Pinpoint the cell where the given text exists, returning its (x, y) midpoint coordinate. 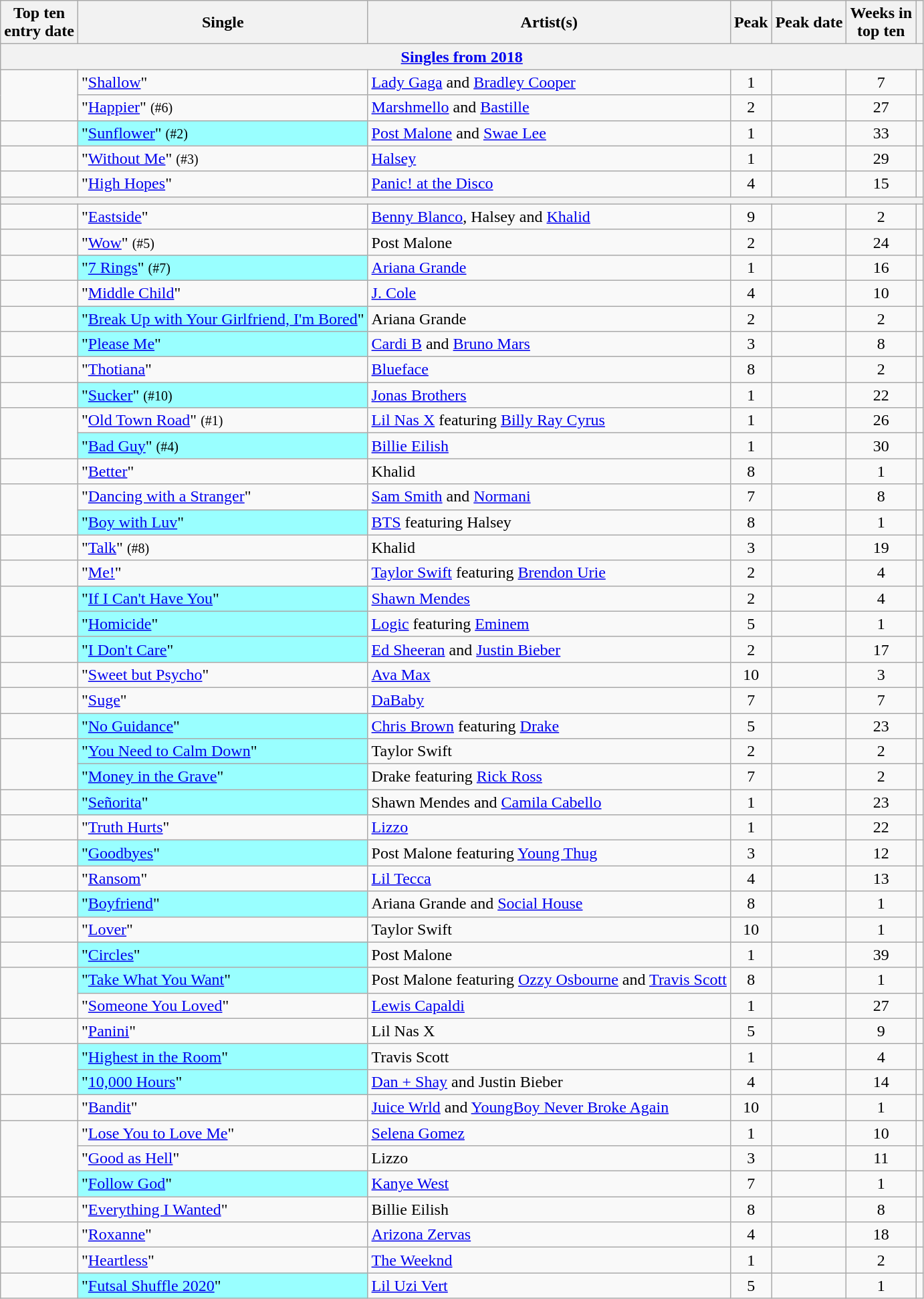
Halsey (549, 158)
The Weeknd (549, 1260)
"I Don't Care" (223, 649)
30 (881, 446)
26 (881, 421)
"High Hopes" (223, 184)
"Money in the Grave" (223, 777)
"Without Me" (#3) (223, 158)
DaBaby (549, 700)
Lil Nas X (549, 1031)
Post Malone featuring Young Thug (549, 853)
Dan + Shay and Justin Bieber (549, 1082)
39 (881, 955)
"7 Rings" (#7) (223, 267)
J. Cole (549, 293)
"Everything I Wanted" (223, 1209)
Shawn Mendes (549, 598)
Post Malone and Swae Lee (549, 133)
"Good as Hell" (223, 1159)
"Suge" (223, 700)
Lewis Capaldi (549, 1006)
Shawn Mendes and Camila Cabello (549, 802)
Artist(s) (549, 23)
"Old Town Road" (#1) (223, 421)
15 (881, 184)
"Someone You Loved" (223, 1006)
"Ransom" (223, 878)
Top tenentry date (39, 23)
"Heartless" (223, 1260)
17 (881, 649)
"Señorita" (223, 802)
"Boyfriend" (223, 904)
Sam Smith and Normani (549, 497)
Selena Gomez (549, 1133)
"No Guidance" (223, 725)
Lil Nas X featuring Billy Ray Cyrus (549, 421)
"Truth Hurts" (223, 828)
"Boy with Luv" (223, 522)
Chris Brown featuring Drake (549, 725)
"Please Me" (223, 344)
Ava Max (549, 675)
"Me!" (223, 573)
Peak (751, 23)
"Lose You to Love Me" (223, 1133)
Taylor Swift featuring Brendon Urie (549, 573)
"Sunflower" (#2) (223, 133)
Benny Blanco, Halsey and Khalid (549, 217)
"Lover" (223, 929)
Post Malone featuring Ozzy Osbourne and Travis Scott (549, 980)
"Shallow" (223, 82)
"Happier" (#6) (223, 108)
Jonas Brothers (549, 395)
Juice Wrld and YoungBoy Never Broke Again (549, 1107)
"Sucker" (#10) (223, 395)
"If I Can't Have You" (223, 598)
"10,000 Hours" (223, 1082)
16 (881, 267)
"Wow" (#5) (223, 242)
33 (881, 133)
Panic! at the Disco (549, 184)
Lil Uzi Vert (549, 1286)
12 (881, 853)
13 (881, 878)
"Break Up with Your Girlfriend, I'm Bored" (223, 319)
Ariana Grande and Social House (549, 904)
Drake featuring Rick Ross (549, 777)
Lil Tecca (549, 878)
19 (881, 548)
"Bandit" (223, 1107)
Kanye West (549, 1184)
"Sweet but Psycho" (223, 675)
"Roxanne" (223, 1235)
11 (881, 1159)
"Circles" (223, 955)
Peak date (809, 23)
14 (881, 1082)
Lady Gaga and Bradley Cooper (549, 82)
Ed Sheeran and Justin Bieber (549, 649)
Marshmello and Bastille (549, 108)
"Eastside" (223, 217)
"Talk" (#8) (223, 548)
"Bad Guy" (#4) (223, 446)
"Middle Child" (223, 293)
Singles from 2018 (462, 57)
"Homicide" (223, 624)
"Highest in the Room" (223, 1056)
"You Need to Calm Down" (223, 751)
Cardi B and Bruno Mars (549, 344)
"Goodbyes" (223, 853)
Arizona Zervas (549, 1235)
"Dancing with a Stranger" (223, 497)
24 (881, 242)
Single (223, 23)
"Follow God" (223, 1184)
"Thotiana" (223, 370)
"Futsal Shuffle 2020" (223, 1286)
29 (881, 158)
"Better" (223, 471)
"Take What You Want" (223, 980)
Blueface (549, 370)
BTS featuring Halsey (549, 522)
18 (881, 1235)
Logic featuring Eminem (549, 624)
Weeks intop ten (881, 23)
"Panini" (223, 1031)
Travis Scott (549, 1056)
